For the text-containing cell, return its midpoint in (X, Y) coordinate format. 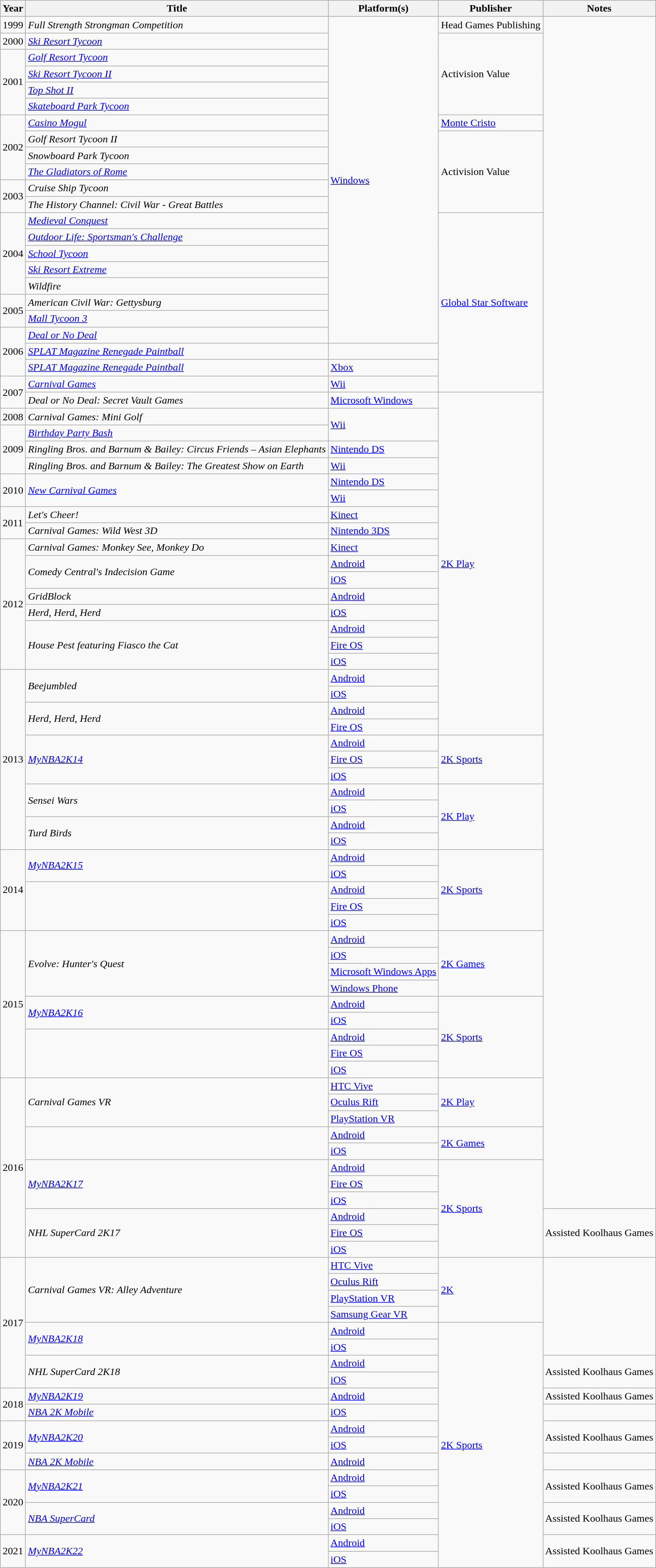
2009 (13, 449)
Turd Birds (177, 833)
Samsung Gear VR (383, 1315)
Ringling Bros. and Barnum & Bailey: Circus Friends – Asian Elephants (177, 449)
School Tycoon (177, 253)
Windows Phone (383, 988)
Windows (383, 180)
NHL SuperCard 2K17 (177, 1233)
Monte Cristo (490, 123)
2005 (13, 311)
Medieval Conquest (177, 221)
Deal or No Deal: Secret Vault Games (177, 400)
Snowboard Park Tycoon (177, 155)
2003 (13, 196)
American Civil War: Gettysburg (177, 302)
Deal or No Deal (177, 335)
Comedy Central's Indecision Game (177, 572)
Carnival Games: Mini Golf (177, 416)
2001 (13, 82)
NHL SuperCard 2K18 (177, 1372)
Microsoft Windows (383, 400)
Mall Tycoon 3 (177, 319)
NBA SuperCard (177, 1518)
Carnival Games VR (177, 1102)
2007 (13, 392)
GridBlock (177, 596)
2014 (13, 890)
Beejumbled (177, 686)
Carnival Games: Monkey See, Monkey Do (177, 547)
Year (13, 9)
Xbox (383, 368)
2020 (13, 1502)
Ski Resort Tycoon (177, 41)
2010 (13, 490)
Golf Resort Tycoon II (177, 139)
2019 (13, 1445)
Carnival Games VR: Alley Adventure (177, 1290)
Title (177, 9)
Ringling Bros. and Barnum & Bailey: The Greatest Show on Earth (177, 465)
New Carnival Games (177, 490)
2000 (13, 41)
2015 (13, 1004)
Golf Resort Tycoon (177, 57)
2002 (13, 147)
Outdoor Life: Sportsman's Challenge (177, 237)
MyNBA2K19 (177, 1396)
2004 (13, 253)
Ski Resort Extreme (177, 270)
The History Channel: Civil War - Great Battles (177, 205)
MyNBA2K22 (177, 1551)
Nintendo 3DS (383, 531)
2012 (13, 604)
2006 (13, 351)
2011 (13, 523)
Microsoft Windows Apps (383, 971)
MyNBA2K21 (177, 1486)
MyNBA2K16 (177, 1013)
Let's Cheer! (177, 515)
2008 (13, 416)
Cruise Ship Tycoon (177, 188)
MyNBA2K20 (177, 1437)
Sensei Wars (177, 800)
Top Shot II (177, 90)
Carnival Games: Wild West 3D (177, 531)
Birthday Party Bash (177, 433)
2021 (13, 1551)
2018 (13, 1404)
2K (490, 1290)
House Pest featuring Fiasco the Cat (177, 645)
Skateboard Park Tycoon (177, 106)
Notes (599, 9)
MyNBA2K14 (177, 760)
MyNBA2K18 (177, 1339)
MyNBA2K15 (177, 865)
1999 (13, 25)
MyNBA2K17 (177, 1184)
Head Games Publishing (490, 25)
Ski Resort Tycoon II (177, 74)
Evolve: Hunter's Quest (177, 963)
Platform(s) (383, 9)
Carnival Games (177, 384)
The Gladiators of Rome (177, 172)
Global Star Software (490, 303)
Casino Mogul (177, 123)
Publisher (490, 9)
2017 (13, 1323)
2016 (13, 1167)
Wildfire (177, 286)
Full Strength Strongman Competition (177, 25)
2013 (13, 759)
